Provide the [x, y] coordinate of the cell's center where the given text is located.  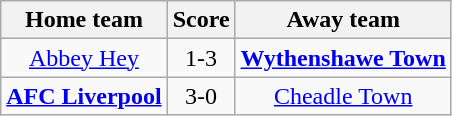
Away team [343, 20]
Home team [84, 20]
Score [201, 20]
Cheadle Town [343, 96]
Abbey Hey [84, 58]
1-3 [201, 58]
Wythenshawe Town [343, 58]
3-0 [201, 96]
AFC Liverpool [84, 96]
